Determine the [X, Y] coordinate at the center of the cell enclosing the given text.  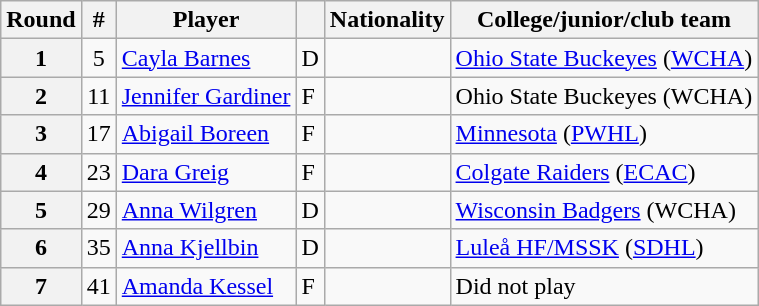
1 [41, 58]
4 [41, 172]
35 [98, 248]
Anna Kjellbin [206, 248]
2 [41, 96]
3 [41, 134]
Did not play [604, 286]
Jennifer Gardiner [206, 96]
College/junior/club team [604, 20]
Anna Wilgren [206, 210]
Minnesota (PWHL) [604, 134]
Round [41, 20]
11 [98, 96]
Wisconsin Badgers (WCHA) [604, 210]
6 [41, 248]
23 [98, 172]
Player [206, 20]
Abigail Boreen [206, 134]
41 [98, 286]
Colgate Raiders (ECAC) [604, 172]
Nationality [387, 20]
29 [98, 210]
Cayla Barnes [206, 58]
7 [41, 286]
Luleå HF/MSSK (SDHL) [604, 248]
Dara Greig [206, 172]
# [98, 20]
Amanda Kessel [206, 286]
17 [98, 134]
